Extract the [x, y] coordinate from the center of the cell holding the provided text.  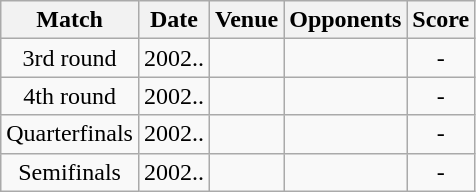
3rd round [70, 58]
Date [174, 20]
4th round [70, 96]
Opponents [346, 20]
Quarterfinals [70, 134]
Score [441, 20]
Semifinals [70, 172]
Match [70, 20]
Venue [246, 20]
